Provide the [x, y] coordinate of the cell's center where the given text is located.  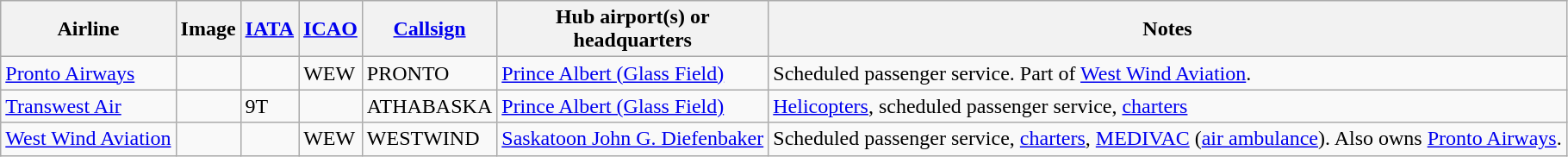
Airline [88, 29]
Notes [1167, 29]
PRONTO [429, 73]
9T [270, 106]
Transwest Air [88, 106]
Image [208, 29]
Pronto Airways [88, 73]
WESTWIND [429, 139]
Scheduled passenger service, charters, MEDIVAC (air ambulance). Also owns Pronto Airways. [1167, 139]
West Wind Aviation [88, 139]
Helicopters, scheduled passenger service, charters [1167, 106]
Hub airport(s) orheadquarters [632, 29]
ATHABASKA [429, 106]
Scheduled passenger service. Part of West Wind Aviation. [1167, 73]
Saskatoon John G. Diefenbaker [632, 139]
ICAO [331, 29]
Callsign [429, 29]
IATA [270, 29]
